Capture the cell that displays the provided text and extract its (x, y) central coordinate. 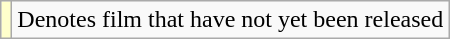
Denotes film that have not yet been released (230, 20)
